Extract the (x, y) coordinate from the center of the cell holding the provided text.  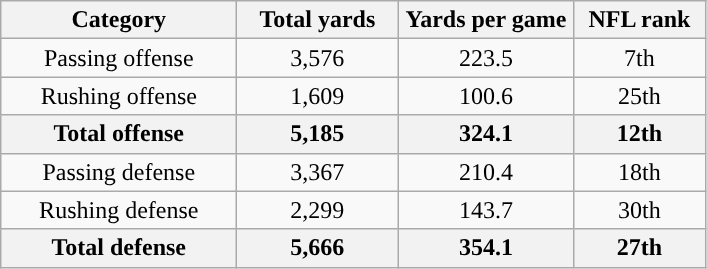
210.4 (486, 172)
5,666 (318, 248)
1,609 (318, 96)
Yards per game (486, 20)
143.7 (486, 210)
5,185 (318, 134)
Total yards (318, 20)
Passing defense (119, 172)
Total offense (119, 134)
3,576 (318, 58)
25th (640, 96)
354.1 (486, 248)
NFL rank (640, 20)
324.1 (486, 134)
Category (119, 20)
2,299 (318, 210)
12th (640, 134)
3,367 (318, 172)
18th (640, 172)
27th (640, 248)
Rushing offense (119, 96)
30th (640, 210)
223.5 (486, 58)
100.6 (486, 96)
Rushing defense (119, 210)
Total defense (119, 248)
7th (640, 58)
Passing offense (119, 58)
